Pinpoint the cell where the given text exists, returning its [x, y] midpoint coordinate. 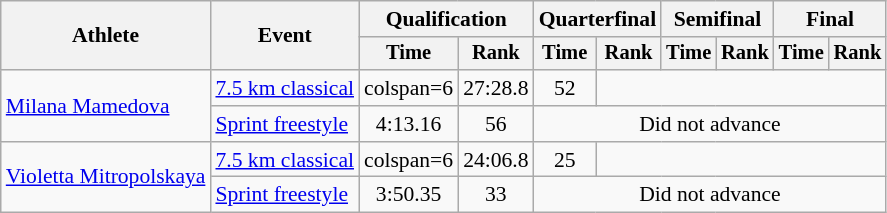
33 [496, 195]
Violetta Mitropolskaya [106, 178]
Qualification [446, 19]
3:50.35 [408, 195]
4:13.16 [408, 124]
Athlete [106, 36]
Event [284, 36]
Final [830, 19]
25 [565, 160]
Semifinal [717, 19]
56 [496, 124]
27:28.8 [496, 88]
Milana Mamedova [106, 106]
52 [565, 88]
24:06.8 [496, 160]
Quarterfinal [598, 19]
